Return the (X, Y) coordinate for the center point of the cell that contains the specified text.  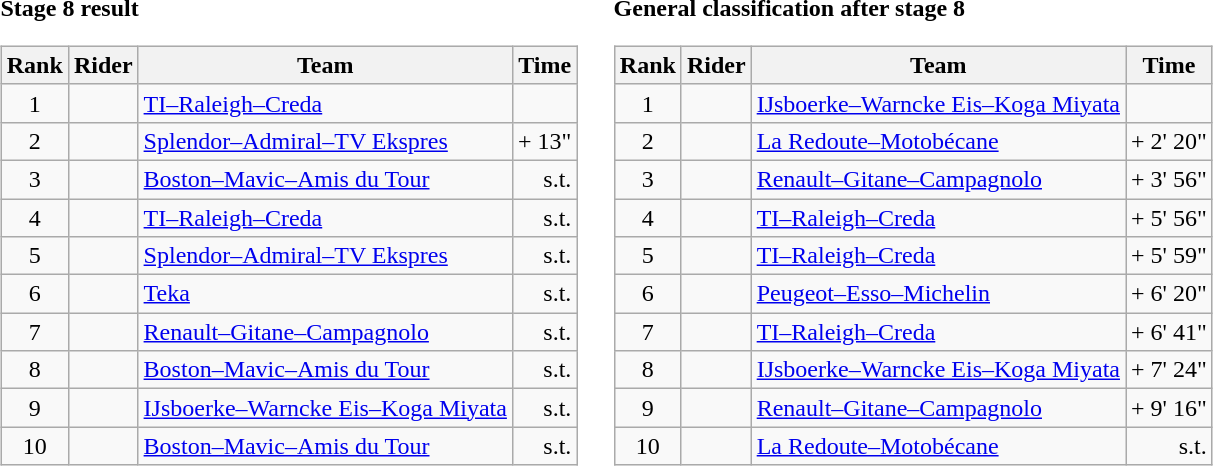
Peugeot–Esso–Michelin (938, 294)
+ 5' 59" (1170, 256)
+ 5' 56" (1170, 217)
+ 6' 20" (1170, 294)
+ 13" (544, 141)
+ 3' 56" (1170, 179)
Teka (325, 294)
+ 9' 16" (1170, 408)
+ 2' 20" (1170, 141)
+ 7' 24" (1170, 370)
+ 6' 41" (1170, 332)
